Scan for the cell matching the given text and deliver its (x, y) coordinate at center. 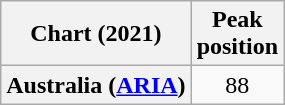
Chart (2021) (96, 34)
Peakposition (237, 34)
Australia (ARIA) (96, 85)
88 (237, 85)
